Return the [X, Y] coordinate for the center point of the cell that contains the specified text.  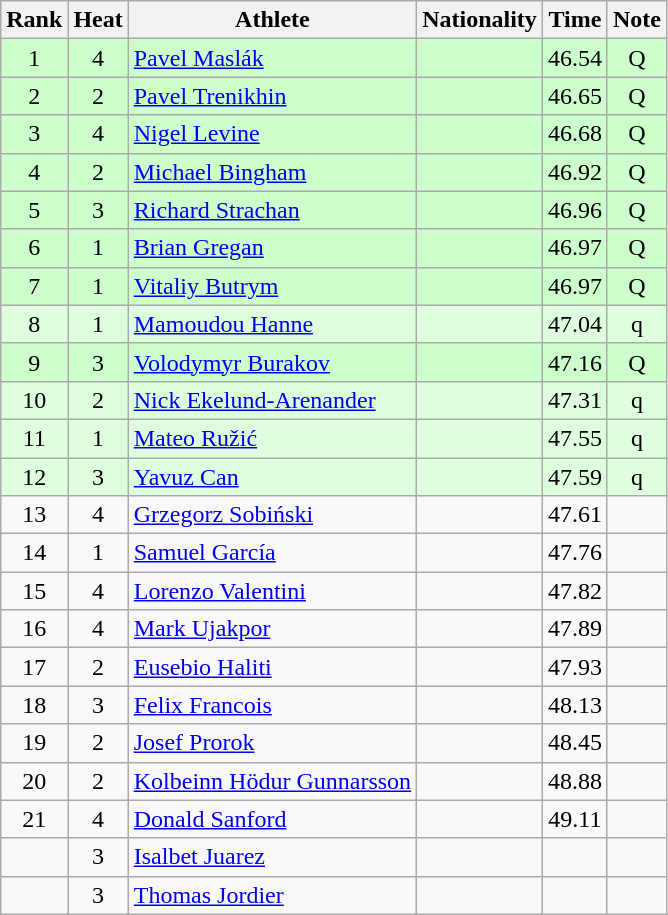
47.59 [574, 477]
Volodymyr Burakov [272, 362]
Brian Gregan [272, 248]
13 [34, 515]
Isalbet Juarez [272, 857]
12 [34, 477]
Mark Ujakpor [272, 629]
Thomas Jordier [272, 895]
48.45 [574, 743]
Kolbeinn Hödur Gunnarsson [272, 781]
9 [34, 362]
47.89 [574, 629]
10 [34, 400]
Time [574, 20]
Michael Bingham [272, 172]
48.13 [574, 705]
Pavel Trenikhin [272, 96]
17 [34, 667]
Athlete [272, 20]
18 [34, 705]
7 [34, 286]
Samuel García [272, 553]
46.96 [574, 210]
21 [34, 819]
14 [34, 553]
6 [34, 248]
Rank [34, 20]
Grzegorz Sobiński [272, 515]
Nick Ekelund-Arenander [272, 400]
Richard Strachan [272, 210]
Note [636, 20]
Yavuz Can [272, 477]
47.16 [574, 362]
46.92 [574, 172]
Mateo Ružić [272, 438]
19 [34, 743]
47.61 [574, 515]
Lorenzo Valentini [272, 591]
47.31 [574, 400]
46.65 [574, 96]
46.68 [574, 134]
11 [34, 438]
47.76 [574, 553]
Mamoudou Hanne [272, 324]
20 [34, 781]
Donald Sanford [272, 819]
47.93 [574, 667]
Pavel Maslák [272, 58]
8 [34, 324]
Felix Francois [272, 705]
16 [34, 629]
Heat [98, 20]
Eusebio Haliti [272, 667]
15 [34, 591]
Nationality [480, 20]
47.04 [574, 324]
Josef Prorok [272, 743]
48.88 [574, 781]
47.82 [574, 591]
46.54 [574, 58]
5 [34, 210]
Vitaliy Butrym [272, 286]
Nigel Levine [272, 134]
47.55 [574, 438]
49.11 [574, 819]
